Output the [X, Y] coordinate of the center of the cell containing the given text.  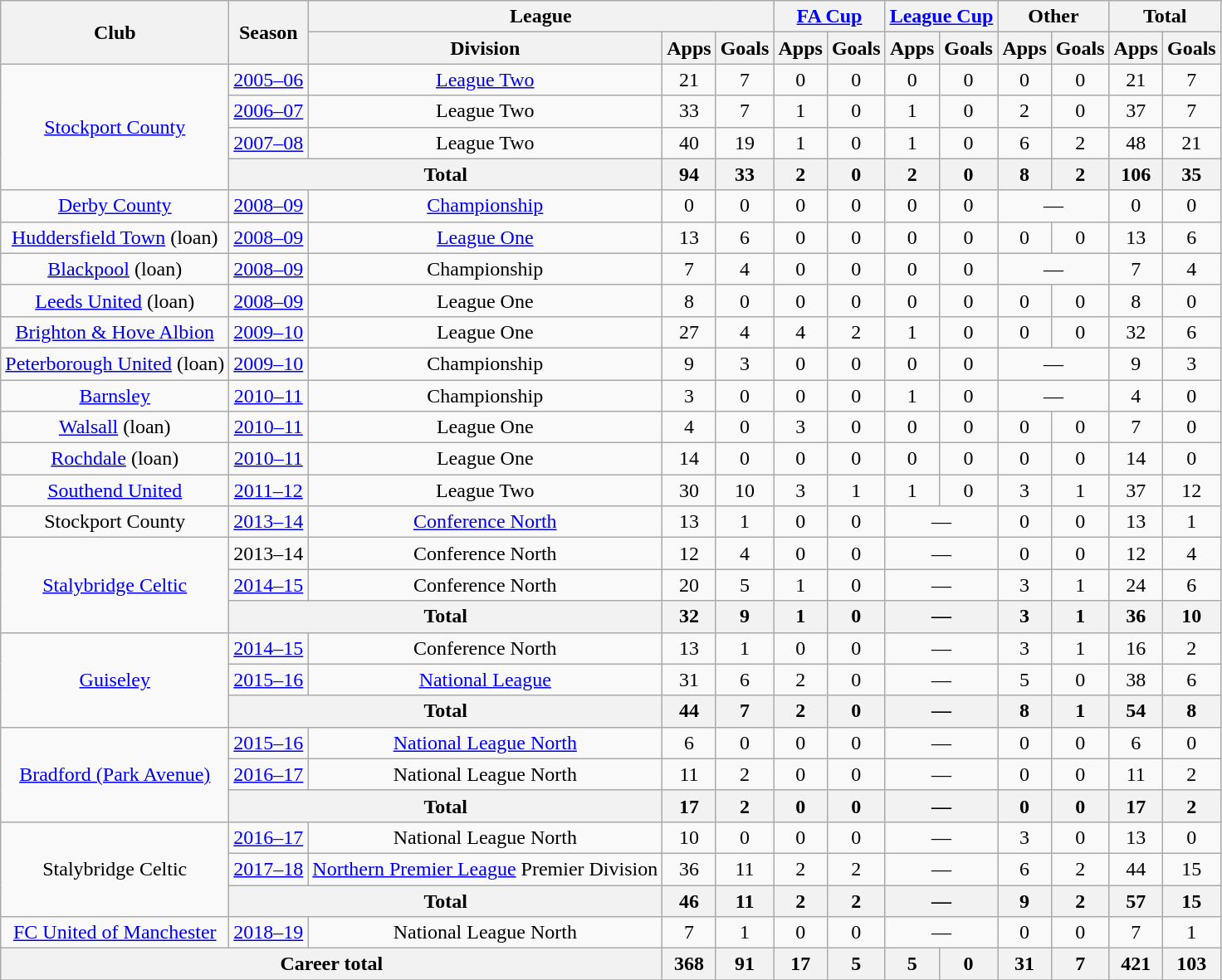
Career total [332, 964]
2007–08 [269, 143]
Southend United [115, 490]
Brighton & Hove Albion [115, 332]
16 [1136, 648]
Huddersfield Town (loan) [115, 237]
19 [745, 143]
2017–18 [269, 869]
368 [689, 964]
2018–19 [269, 933]
54 [1136, 711]
46 [689, 900]
57 [1136, 900]
48 [1136, 143]
Leeds United (loan) [115, 300]
94 [689, 174]
Barnsley [115, 396]
Blackpool (loan) [115, 269]
421 [1136, 964]
38 [1136, 680]
24 [1136, 585]
27 [689, 332]
91 [745, 964]
Rochdale (loan) [115, 459]
Season [269, 32]
106 [1136, 174]
National League [485, 680]
Club [115, 32]
103 [1191, 964]
2006–07 [269, 111]
Guiseley [115, 680]
20 [689, 585]
30 [689, 490]
Walsall (loan) [115, 427]
League [541, 17]
Division [485, 48]
40 [689, 143]
2011–12 [269, 490]
Bradford (Park Avenue) [115, 774]
35 [1191, 174]
Other [1053, 17]
Peterborough United (loan) [115, 363]
League Cup [941, 17]
FC United of Manchester [115, 933]
Derby County [115, 206]
Northern Premier League Premier Division [485, 869]
FA Cup [829, 17]
2005–06 [269, 80]
